Pinpoint the cell where the given text exists, returning its (X, Y) midpoint coordinate. 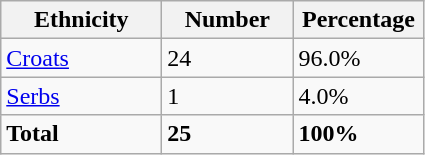
Serbs (82, 96)
1 (228, 96)
24 (228, 58)
Number (228, 20)
Croats (82, 58)
25 (228, 134)
Total (82, 134)
4.0% (358, 96)
Percentage (358, 20)
100% (358, 134)
96.0% (358, 58)
Ethnicity (82, 20)
